For the text-containing cell, return its midpoint in [x, y] coordinate format. 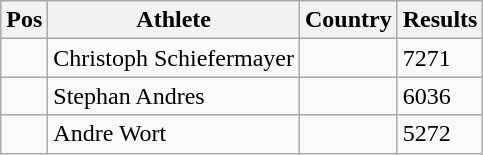
Results [440, 20]
Christoph Schiefermayer [174, 58]
Andre Wort [174, 134]
Pos [24, 20]
Athlete [174, 20]
Stephan Andres [174, 96]
6036 [440, 96]
Country [348, 20]
7271 [440, 58]
5272 [440, 134]
